Return the (x, y) coordinate for the center point of the cell that contains the specified text.  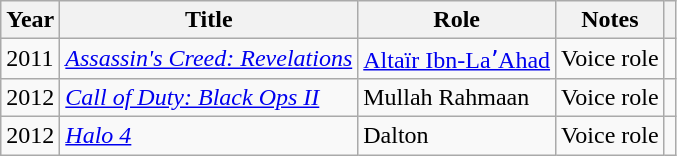
Role (457, 20)
Title (209, 20)
Year (30, 20)
Halo 4 (209, 135)
Altaïr Ibn-LaʼAhad (457, 59)
Dalton (457, 135)
2011 (30, 59)
Assassin's Creed: Revelations (209, 59)
Call of Duty: Black Ops II (209, 97)
Notes (610, 20)
Mullah Rahmaan (457, 97)
